Locate the cell with the specified text and output its [X, Y] center coordinate. 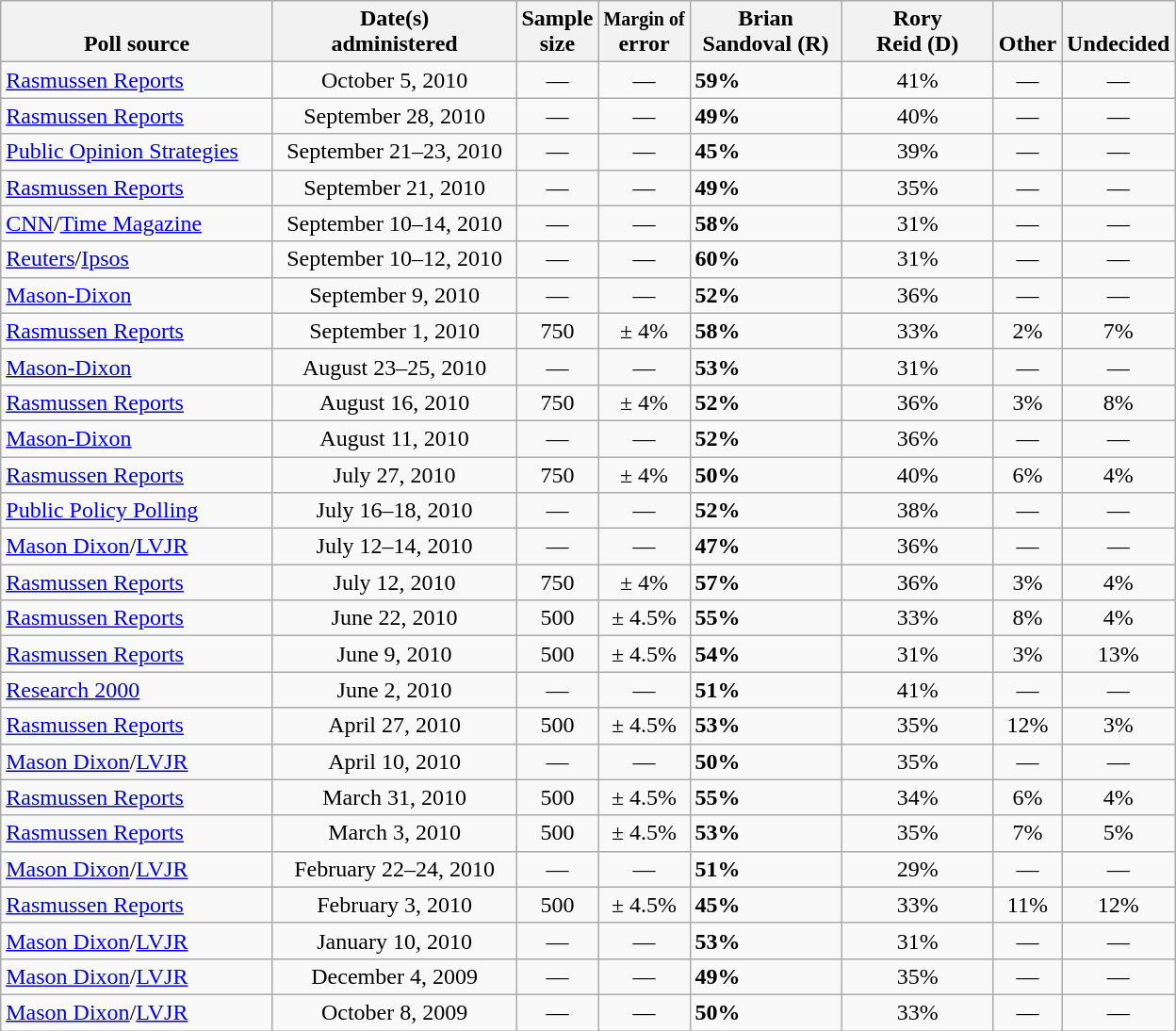
39% [918, 152]
April 27, 2010 [394, 726]
June 9, 2010 [394, 654]
March 31, 2010 [394, 797]
Public Opinion Strategies [138, 152]
June 22, 2010 [394, 618]
April 10, 2010 [394, 761]
60% [765, 259]
Date(s)administered [394, 32]
34% [918, 797]
5% [1119, 833]
September 10–14, 2010 [394, 223]
August 11, 2010 [394, 438]
Undecided [1119, 32]
54% [765, 654]
47% [765, 547]
October 5, 2010 [394, 80]
59% [765, 80]
January 10, 2010 [394, 941]
February 3, 2010 [394, 905]
Public Policy Polling [138, 511]
38% [918, 511]
December 4, 2009 [394, 976]
February 22–24, 2010 [394, 869]
October 8, 2009 [394, 1012]
August 23–25, 2010 [394, 367]
September 21, 2010 [394, 188]
September 10–12, 2010 [394, 259]
13% [1119, 654]
Margin oferror [645, 32]
Research 2000 [138, 690]
RoryReid (D) [918, 32]
Samplesize [558, 32]
29% [918, 869]
CNN/Time Magazine [138, 223]
Poll source [138, 32]
July 16–18, 2010 [394, 511]
September 21–23, 2010 [394, 152]
July 12, 2010 [394, 582]
2% [1027, 331]
March 3, 2010 [394, 833]
BrianSandoval (R) [765, 32]
Other [1027, 32]
57% [765, 582]
June 2, 2010 [394, 690]
September 28, 2010 [394, 116]
Reuters/Ipsos [138, 259]
July 12–14, 2010 [394, 547]
11% [1027, 905]
September 1, 2010 [394, 331]
July 27, 2010 [394, 474]
September 9, 2010 [394, 295]
August 16, 2010 [394, 402]
